Provide the (X, Y) coordinate of the cell's center where the given text is located.  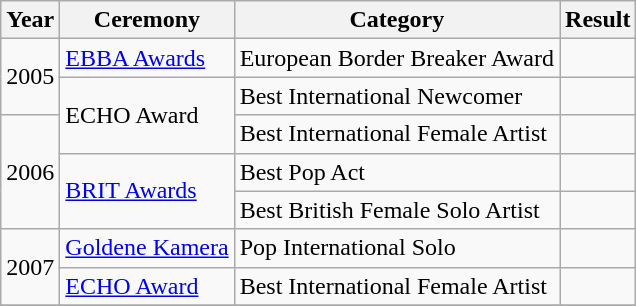
BRIT Awards (147, 191)
European Border Breaker Award (396, 58)
Year (30, 20)
2005 (30, 77)
EBBA Awards (147, 58)
Result (598, 20)
Goldene Kamera (147, 248)
Best British Female Solo Artist (396, 210)
2007 (30, 267)
Best International Newcomer (396, 96)
Ceremony (147, 20)
Best Pop Act (396, 172)
Category (396, 20)
2006 (30, 172)
Pop International Solo (396, 248)
